Capture the cell that displays the provided text and extract its (X, Y) central coordinate. 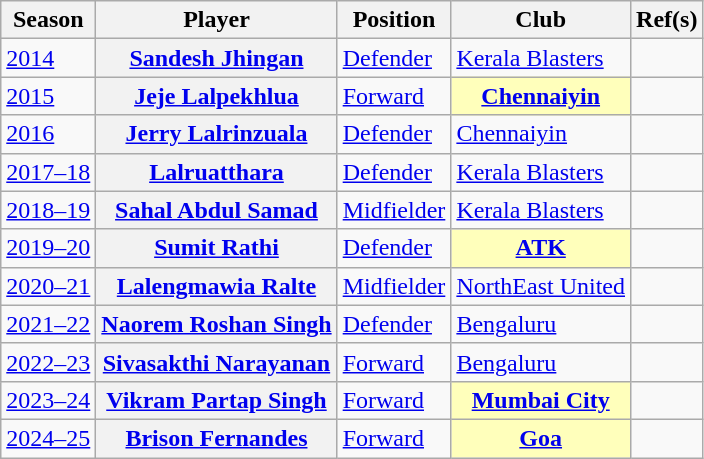
2020–21 (48, 286)
2022–23 (48, 362)
Sumit Rathi (216, 248)
Sandesh Jhingan (216, 58)
2015 (48, 96)
Mumbai City (541, 400)
Season (48, 20)
Brison Fernandes (216, 438)
2018–19 (48, 210)
Position (394, 20)
Vikram Partap Singh (216, 400)
2014 (48, 58)
Naorem Roshan Singh (216, 324)
Lalruatthara (216, 172)
NorthEast United (541, 286)
Ref(s) (667, 20)
2016 (48, 134)
Club (541, 20)
Lalengmawia Ralte (216, 286)
ATK (541, 248)
Player (216, 20)
2024–25 (48, 438)
2023–24 (48, 400)
Sivasakthi Narayanan (216, 362)
2019–20 (48, 248)
Jeje Lalpekhlua (216, 96)
Goa (541, 438)
Sahal Abdul Samad (216, 210)
2017–18 (48, 172)
2021–22 (48, 324)
Jerry Lalrinzuala (216, 134)
